Search for the cell housing the specified text and yield its [X, Y] center coordinate. 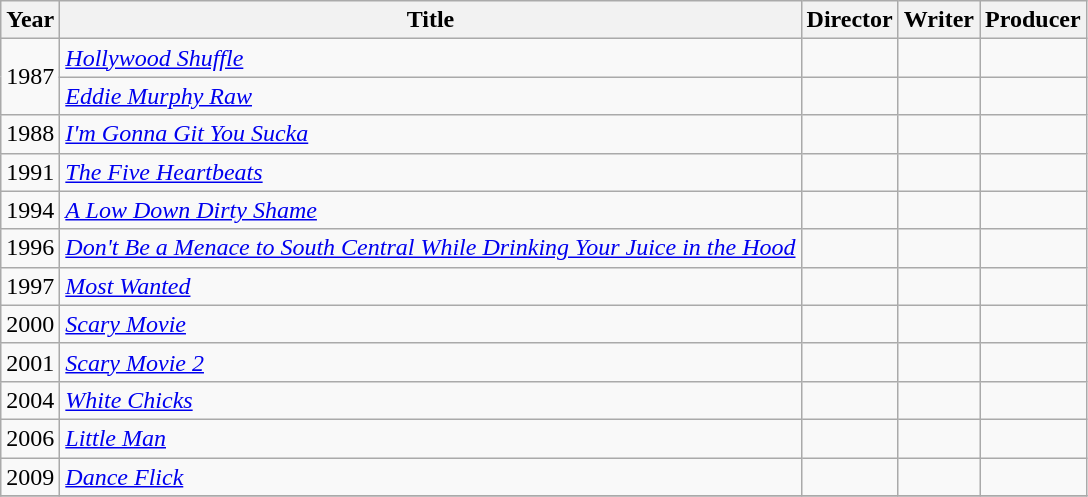
Year [30, 20]
1996 [30, 248]
White Chicks [430, 400]
Dance Flick [430, 477]
1991 [30, 172]
Scary Movie [430, 324]
2000 [30, 324]
Little Man [430, 438]
1987 [30, 77]
Writer [938, 20]
Hollywood Shuffle [430, 58]
2004 [30, 400]
A Low Down Dirty Shame [430, 210]
1997 [30, 286]
2006 [30, 438]
Producer [1034, 20]
2001 [30, 362]
Director [850, 20]
1988 [30, 134]
I'm Gonna Git You Sucka [430, 134]
The Five Heartbeats [430, 172]
Scary Movie 2 [430, 362]
1994 [30, 210]
Don't Be a Menace to South Central While Drinking Your Juice in the Hood [430, 248]
Eddie Murphy Raw [430, 96]
Title [430, 20]
Most Wanted [430, 286]
2009 [30, 477]
